From the cell containing the given text, extract its center point as [x, y] coordinate. 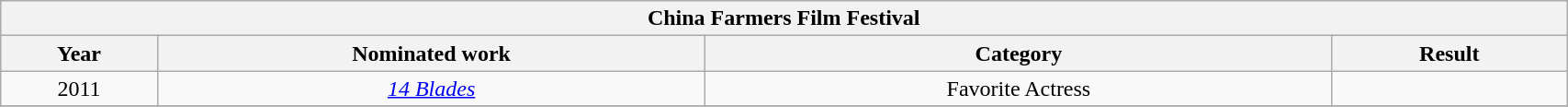
Category [1019, 53]
2011 [79, 89]
14 Blades [432, 89]
Year [79, 53]
China Farmers Film Festival [784, 18]
Favorite Actress [1019, 89]
Result [1450, 53]
Nominated work [432, 53]
